Identify which cell holds the provided text, then report its (x, y) central coordinate. 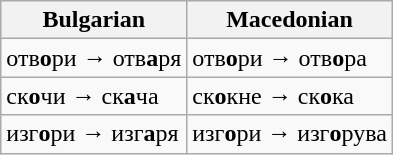
скочи → скача (94, 96)
Macedonian (290, 20)
Bulgarian (94, 20)
изгори → изгорува (290, 134)
отвори → отвора (290, 58)
изгори → изгаря (94, 134)
отвори → отваря (94, 58)
скокне → скока (290, 96)
